For the text-containing cell, return its midpoint in (X, Y) coordinate format. 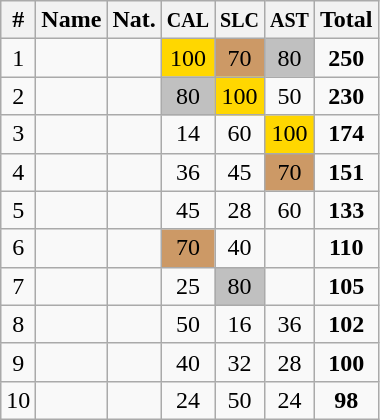
102 (346, 324)
SLC (240, 20)
2 (18, 96)
174 (346, 134)
6 (18, 248)
1 (18, 58)
CAL (188, 20)
3 (18, 134)
250 (346, 58)
98 (346, 400)
Nat. (134, 20)
AST (289, 20)
5 (18, 210)
Total (346, 20)
230 (346, 96)
8 (18, 324)
25 (188, 286)
9 (18, 362)
110 (346, 248)
105 (346, 286)
4 (18, 172)
32 (240, 362)
16 (240, 324)
10 (18, 400)
7 (18, 286)
133 (346, 210)
14 (188, 134)
# (18, 20)
151 (346, 172)
Name (72, 20)
